Identify which cell holds the provided text, then report its (x, y) central coordinate. 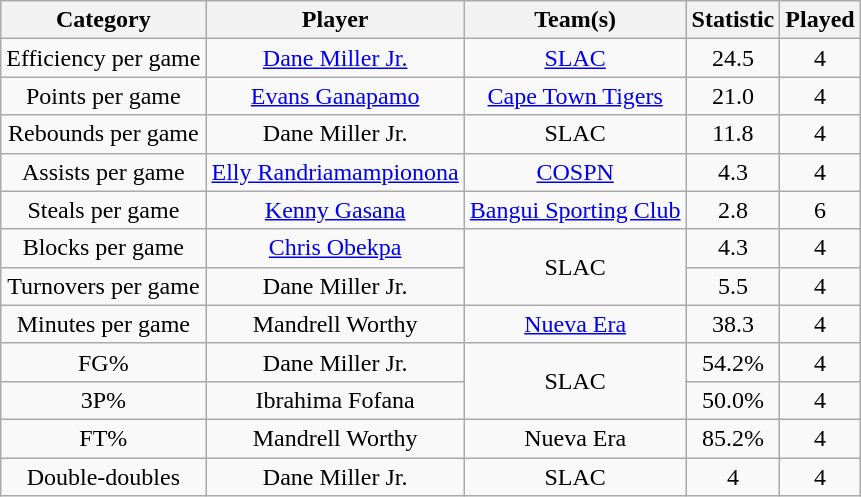
Efficiency per game (104, 58)
FG% (104, 362)
FT% (104, 438)
Assists per game (104, 172)
Turnovers per game (104, 286)
Chris Obekpa (335, 248)
5.5 (733, 286)
Steals per game (104, 210)
Category (104, 20)
11.8 (733, 134)
50.0% (733, 400)
54.2% (733, 362)
3P% (104, 400)
Cape Town Tigers (575, 96)
Ibrahima Fofana (335, 400)
Team(s) (575, 20)
24.5 (733, 58)
38.3 (733, 324)
Blocks per game (104, 248)
85.2% (733, 438)
Played (820, 20)
Rebounds per game (104, 134)
COSPN (575, 172)
Points per game (104, 96)
Double-doubles (104, 477)
Evans Ganapamo (335, 96)
Statistic (733, 20)
Player (335, 20)
2.8 (733, 210)
6 (820, 210)
Kenny Gasana (335, 210)
21.0 (733, 96)
Bangui Sporting Club (575, 210)
Minutes per game (104, 324)
Elly Randriamampionona (335, 172)
